Scan for the cell matching the given text and deliver its (X, Y) coordinate at center. 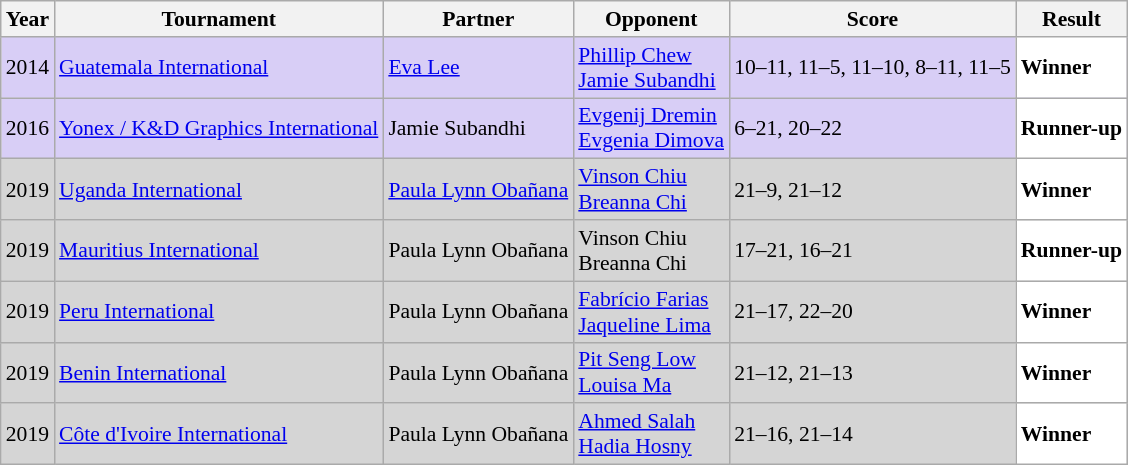
Côte d'Ivoire International (218, 434)
Tournament (218, 19)
21–9, 21–12 (872, 190)
21–17, 22–20 (872, 312)
Fabrício Farias Jaqueline Lima (651, 312)
6–21, 20–22 (872, 128)
Peru International (218, 312)
Phillip Chew Jamie Subandhi (651, 68)
21–12, 21–13 (872, 372)
Benin International (218, 372)
Guatemala International (218, 68)
Evgenij Dremin Evgenia Dimova (651, 128)
Ahmed Salah Hadia Hosny (651, 434)
2016 (28, 128)
Mauritius International (218, 250)
Opponent (651, 19)
21–16, 21–14 (872, 434)
Partner (478, 19)
Uganda International (218, 190)
Year (28, 19)
Yonex / K&D Graphics International (218, 128)
Jamie Subandhi (478, 128)
2014 (28, 68)
Result (1072, 19)
Pit Seng Low Louisa Ma (651, 372)
Eva Lee (478, 68)
Score (872, 19)
10–11, 11–5, 11–10, 8–11, 11–5 (872, 68)
17–21, 16–21 (872, 250)
